Locate the cell with the specified text and output its (x, y) center coordinate. 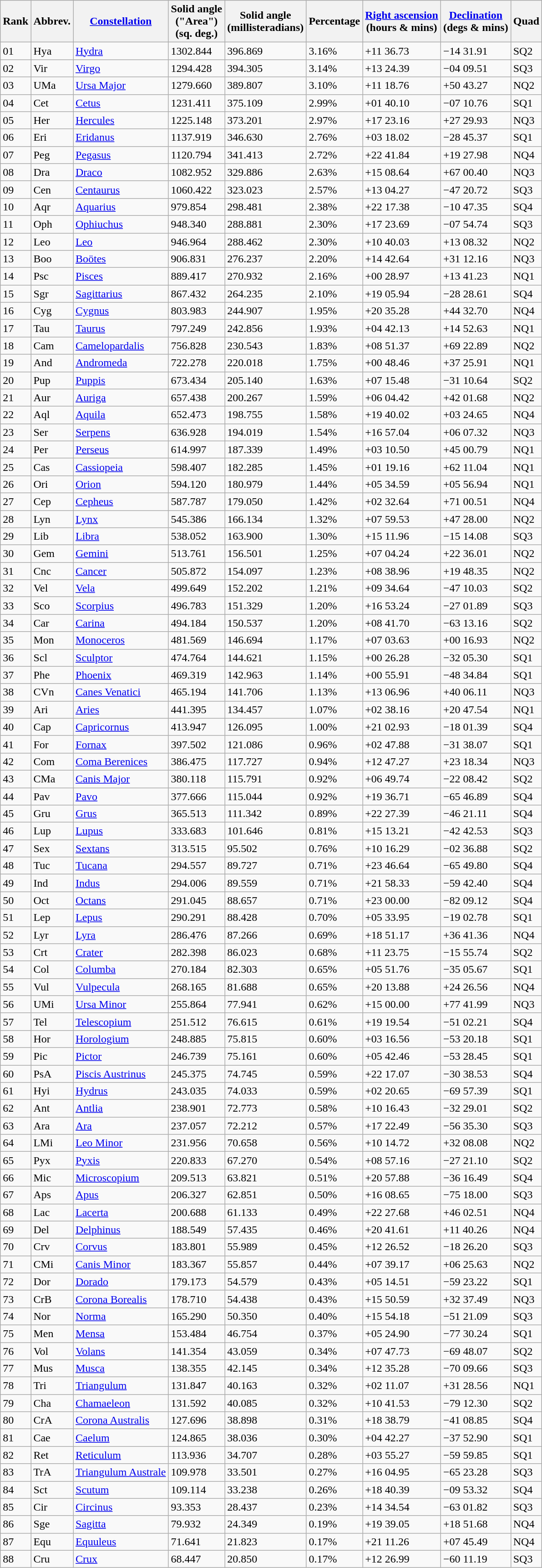
Columba (121, 970)
906.831 (197, 259)
146.694 (266, 640)
24 (15, 449)
14 (15, 276)
+15 00.00 (402, 1004)
Apus (121, 1195)
Cha (52, 1403)
+21 11.26 (402, 1542)
Canes Venatici (121, 692)
131.847 (197, 1386)
87.266 (266, 935)
1.63% (334, 380)
54 (15, 970)
109.114 (197, 1490)
268.165 (197, 987)
+42 01.68 (476, 398)
142.963 (266, 675)
+20 41.61 (402, 1230)
+22 41.84 (402, 155)
+07 59.53 (402, 519)
31 (15, 571)
1.21% (334, 588)
797.249 (197, 328)
0.44% (334, 1264)
−07 10.76 (476, 103)
11 (15, 224)
+19 27.98 (476, 155)
Com (52, 761)
Norma (121, 1316)
Equuleus (121, 1542)
+10 41.53 (402, 1403)
−48 34.84 (476, 675)
Quad (526, 21)
+14 34.54 (402, 1507)
+22 27.39 (402, 814)
+05 42.46 (402, 1056)
Scorpius (121, 606)
375.109 (266, 103)
Ori (52, 484)
Cap (52, 727)
Delphinus (121, 1230)
Capricornus (121, 727)
389.807 (266, 86)
Virgo (121, 68)
0.26% (334, 1490)
Eri (52, 138)
Telescopium (121, 1021)
Rank (15, 21)
1.45% (334, 467)
−18 26.20 (476, 1247)
+71 00.51 (476, 501)
+07 47.73 (402, 1351)
Lynx (121, 519)
545.386 (197, 519)
33.238 (266, 1490)
Piscis Austrinus (121, 1073)
Pisces (121, 276)
78 (15, 1386)
+23 18.34 (476, 761)
2.99% (334, 103)
Tel (52, 1021)
03 (15, 86)
73 (15, 1299)
+47 28.00 (476, 519)
803.983 (197, 311)
63 (15, 1126)
+19 36.71 (402, 797)
45 (15, 814)
Indus (121, 883)
Pegasus (121, 155)
Del (52, 1230)
182.285 (266, 467)
722.278 (197, 363)
+19 48.35 (476, 571)
68 (15, 1212)
Orion (121, 484)
+21 58.33 (402, 883)
Camelopardalis (121, 346)
Cetus (121, 103)
Gru (52, 814)
82.303 (266, 970)
75.161 (266, 1056)
Cen (52, 189)
179.050 (266, 501)
0.62% (334, 1004)
Cyg (52, 311)
2.76% (334, 138)
Vul (52, 987)
+01 40.10 (402, 103)
29 (15, 536)
07 (15, 155)
+16 08.65 (402, 1195)
1.13% (334, 692)
+40 06.11 (476, 692)
+05 24.90 (402, 1333)
165.290 (197, 1316)
+17 23.69 (402, 224)
+11 18.76 (402, 86)
144.621 (266, 658)
+10 16.43 (402, 1108)
1225.148 (197, 120)
380.118 (197, 779)
0.89% (334, 814)
+13 24.39 (402, 68)
Lup (52, 831)
−35 05.67 (476, 970)
52 (15, 935)
40 (15, 727)
Cep (52, 501)
Tau (52, 328)
60 (15, 1073)
Eridanus (121, 138)
62.851 (266, 1195)
1302.844 (197, 51)
55.989 (266, 1247)
+07 39.17 (402, 1264)
−59 42.40 (476, 883)
Sagittarius (121, 294)
153.484 (197, 1333)
−63 13.16 (476, 623)
Mon (52, 640)
Sagitta (121, 1524)
+17 23.16 (402, 120)
−36 16.49 (476, 1178)
+12 47.27 (402, 761)
−75 18.00 (476, 1195)
397.502 (197, 744)
373.201 (266, 120)
−51 21.09 (476, 1316)
+02 32.64 (402, 501)
76 (15, 1351)
−59 23.22 (476, 1282)
+18 51.68 (476, 1524)
183.367 (197, 1264)
61 (15, 1091)
71 (15, 1264)
1.75% (334, 363)
34 (15, 623)
64 (15, 1143)
Corona Australis (121, 1420)
Lyra (121, 935)
Mus (52, 1369)
150.537 (266, 623)
20.850 (266, 1559)
394.305 (266, 68)
Ursa Minor (121, 1004)
Sge (52, 1524)
+06 49.74 (402, 779)
+45 00.79 (476, 449)
UMi (52, 1004)
243.035 (197, 1091)
61.133 (266, 1212)
246.739 (197, 1056)
39 (15, 710)
−51 02.21 (476, 1021)
Sgr (52, 294)
237.057 (197, 1126)
+18 38.79 (402, 1420)
513.761 (197, 554)
Sct (52, 1490)
+46 02.51 (476, 1212)
−60 11.19 (476, 1559)
270.932 (266, 276)
1231.411 (197, 103)
Microscopium (121, 1178)
16 (15, 311)
131.592 (197, 1403)
84 (15, 1490)
−10 47.35 (476, 207)
51 (15, 918)
Ret (52, 1455)
948.340 (197, 224)
Oph (52, 224)
1.30% (334, 536)
Chamaeleon (121, 1403)
Dra (52, 172)
38 (15, 692)
Per (52, 449)
386.475 (197, 761)
2.38% (334, 207)
−04 09.51 (476, 68)
Fornax (121, 744)
163.900 (266, 536)
Caelum (121, 1438)
UMa (52, 86)
57.435 (266, 1230)
Decli­nation(degs & mins) (476, 21)
1294.428 (197, 68)
04 (15, 103)
Ind (52, 883)
93.353 (197, 1507)
−47 20.72 (476, 189)
−65 23.28 (476, 1472)
26 (15, 484)
75.815 (266, 1039)
−19 02.78 (476, 918)
77 (15, 1369)
Pup (52, 380)
Hercules (121, 120)
Lac (52, 1212)
0.50% (334, 1195)
43.059 (266, 1351)
+11 40.26 (476, 1230)
276.237 (266, 259)
113.936 (197, 1455)
614.997 (197, 449)
494.184 (197, 623)
+03 10.50 (402, 449)
20 (15, 380)
Canis Major (121, 779)
206.327 (197, 1195)
1082.952 (197, 172)
Vulpecula (121, 987)
2.97% (334, 120)
−30 38.53 (476, 1073)
3.10% (334, 86)
Reticulum (121, 1455)
Ursa Major (121, 86)
194.019 (266, 432)
Grus (121, 814)
37 (15, 675)
323.023 (266, 189)
Cir (52, 1507)
Puppis (121, 380)
205.140 (266, 380)
Aur (52, 398)
1.17% (334, 640)
2.16% (334, 276)
+05 14.51 (402, 1282)
587.787 (197, 501)
0.49% (334, 1212)
Triangulum Australe (121, 1472)
−02 36.88 (476, 848)
Cancer (121, 571)
24.349 (266, 1524)
Perseus (121, 449)
+22 17.38 (402, 207)
+13 41.23 (476, 276)
Ophiuchus (121, 224)
1279.660 (197, 86)
230.543 (266, 346)
255.864 (197, 1004)
115.044 (266, 797)
+04 42.13 (402, 328)
286.476 (197, 935)
69 (15, 1230)
+21 02.93 (402, 727)
441.395 (197, 710)
Lupus (121, 831)
−18 01.39 (476, 727)
36 (15, 658)
+05 33.95 (402, 918)
Libra (121, 536)
Boo (52, 259)
115.791 (266, 779)
30 (15, 554)
89.727 (266, 866)
188.549 (197, 1230)
67.270 (266, 1160)
22 (15, 415)
+19 40.02 (402, 415)
+09 34.64 (402, 588)
+13 04.27 (402, 189)
+10 14.72 (402, 1143)
46 (15, 831)
56 (15, 1004)
Cepheus (121, 501)
282.398 (197, 952)
Auriga (121, 398)
48 (15, 866)
200.688 (197, 1212)
Solid angle(millisteradians) (266, 21)
111.342 (266, 814)
−27 01.89 (476, 606)
0.40% (334, 1316)
117.727 (266, 761)
Pyxis (121, 1160)
Vela (121, 588)
2.63% (334, 172)
3.16% (334, 51)
+32 08.08 (476, 1143)
Tuc (52, 866)
Solid angle("Area")(sq. deg.) (197, 21)
+16 04.95 (402, 1472)
474.764 (197, 658)
33.501 (266, 1472)
−46 21.11 (476, 814)
Pictor (121, 1056)
Musca (121, 1369)
38.898 (266, 1420)
79.932 (197, 1524)
+10 40.03 (402, 242)
Ant (52, 1108)
0.51% (334, 1178)
Aquarius (121, 207)
124.865 (197, 1438)
Cygnus (121, 311)
+00 48.46 (402, 363)
Hydra (121, 51)
867.432 (197, 294)
Lyr (52, 935)
Cam (52, 346)
32 (15, 588)
Phe (52, 675)
183.801 (197, 1247)
+08 41.70 (402, 623)
+20 35.28 (402, 311)
1.14% (334, 675)
Lepus (121, 918)
+37 25.91 (476, 363)
Cae (52, 1438)
82 (15, 1455)
95.502 (266, 848)
85 (15, 1507)
+15 08.64 (402, 172)
594.120 (197, 484)
505.872 (197, 571)
40.085 (266, 1403)
141.706 (266, 692)
152.202 (266, 588)
−14 31.91 (476, 51)
127.696 (197, 1420)
+32 37.49 (476, 1299)
88.428 (266, 918)
+19 39.05 (402, 1524)
72.212 (266, 1126)
1.59% (334, 398)
0.69% (334, 935)
496.783 (197, 606)
+19 05.94 (402, 294)
270.184 (197, 970)
58 (15, 1039)
2.10% (334, 294)
+11 23.75 (402, 952)
Vel (52, 588)
538.052 (197, 536)
88.657 (266, 900)
288.462 (266, 242)
+04 42.27 (402, 1438)
+08 57.16 (402, 1160)
33 (15, 606)
10 (15, 207)
0.94% (334, 761)
187.339 (266, 449)
+67 00.40 (476, 172)
298.481 (266, 207)
+00 55.91 (402, 675)
0.57% (334, 1126)
178.710 (197, 1299)
+00 26.28 (402, 658)
Pav (52, 797)
−27 21.10 (476, 1160)
0.19% (334, 1524)
220.833 (197, 1160)
242.856 (266, 328)
652.473 (197, 415)
1.15% (334, 658)
Leo Minor (121, 1143)
121.086 (266, 744)
290.291 (197, 918)
0.23% (334, 1507)
Psc (52, 276)
294.557 (197, 866)
+17 22.49 (402, 1126)
+23 00.00 (402, 900)
Lacerta (121, 1212)
−15 14.08 (476, 536)
200.267 (266, 398)
1.58% (334, 415)
+03 24.65 (476, 415)
756.828 (197, 346)
Boötes (121, 259)
+07 15.48 (402, 380)
Pic (52, 1056)
46.754 (266, 1333)
Monoceros (121, 640)
89.559 (266, 883)
0.76% (334, 848)
0.37% (334, 1333)
291.045 (197, 900)
251.512 (197, 1021)
1.32% (334, 519)
38.036 (266, 1438)
+10 16.29 (402, 848)
35 (15, 640)
−07 54.74 (476, 224)
Constellation (121, 21)
1.42% (334, 501)
−32 05.30 (476, 658)
88 (15, 1559)
Car (52, 623)
+03 16.56 (402, 1039)
+36 41.36 (476, 935)
Sculptor (121, 658)
0.28% (334, 1455)
50.350 (266, 1316)
101.646 (266, 831)
889.417 (197, 276)
+07 04.24 (402, 554)
−70 09.66 (476, 1369)
+02 38.16 (402, 710)
Crux (121, 1559)
Cas (52, 467)
+06 04.42 (402, 398)
−53 20.18 (476, 1039)
−65 46.89 (476, 797)
+05 51.76 (402, 970)
+44 32.70 (476, 311)
+14 52.63 (476, 328)
1.07% (334, 710)
0.30% (334, 1438)
Vir (52, 68)
Tucana (121, 866)
66 (15, 1178)
1.54% (334, 432)
+05 56.94 (476, 484)
+50 43.27 (476, 86)
70.658 (266, 1143)
+03 18.02 (402, 138)
+02 47.88 (402, 744)
Taurus (121, 328)
CMa (52, 779)
Octans (121, 900)
−28 28.61 (476, 294)
244.907 (266, 311)
Mensa (121, 1333)
+22 36.01 (476, 554)
−82 09.12 (476, 900)
Canis Minor (121, 1264)
−59 59.85 (476, 1455)
166.134 (266, 519)
+08 38.96 (402, 571)
Scl (52, 658)
413.947 (197, 727)
+18 40.39 (402, 1490)
1.44% (334, 484)
05 (15, 120)
341.413 (266, 155)
For (52, 744)
Corvus (121, 1247)
+22 27.68 (402, 1212)
Men (52, 1333)
34.707 (266, 1455)
238.901 (197, 1108)
Abbrev. (52, 21)
231.956 (197, 1143)
PsA (52, 1073)
Cru (52, 1559)
+23 46.64 (402, 866)
1060.422 (197, 189)
+16 53.24 (402, 606)
2.20% (334, 259)
0.58% (334, 1108)
Equ (52, 1542)
+00 16.93 (476, 640)
−41 08.85 (476, 1420)
21 (15, 398)
Hya (52, 51)
+20 57.88 (402, 1178)
1.23% (334, 571)
179.173 (197, 1282)
81.688 (266, 987)
Antlia (121, 1108)
Horologium (121, 1039)
333.683 (197, 831)
1137.919 (197, 138)
Aql (52, 415)
Aps (52, 1195)
Volans (121, 1351)
06 (15, 138)
65 (15, 1160)
Centaurus (121, 189)
151.329 (266, 606)
220.018 (266, 363)
−79 12.30 (476, 1403)
+20 47.54 (476, 710)
−37 52.90 (476, 1438)
Sco (52, 606)
CMi (52, 1264)
54.579 (266, 1282)
346.630 (266, 138)
21.823 (266, 1542)
86 (15, 1524)
0.45% (334, 1247)
59 (15, 1056)
72 (15, 1282)
68.447 (197, 1559)
Dorado (121, 1282)
Carina (121, 623)
43 (15, 779)
63.821 (266, 1178)
Aqr (52, 207)
109.978 (197, 1472)
+19 19.54 (402, 1021)
−32 29.01 (476, 1108)
62 (15, 1108)
72.773 (266, 1108)
Sextans (121, 848)
Vol (52, 1351)
598.407 (197, 467)
−53 28.45 (476, 1056)
0.70% (334, 918)
209.513 (197, 1178)
946.964 (197, 242)
71.641 (197, 1542)
313.515 (197, 848)
1.25% (334, 554)
0.61% (334, 1021)
75 (15, 1333)
CrA (52, 1420)
−69 48.07 (476, 1351)
+13 06.96 (402, 692)
+77 41.99 (476, 1004)
Gem (52, 554)
+15 11.96 (402, 536)
67 (15, 1195)
156.501 (266, 554)
+24 26.56 (476, 987)
TrA (52, 1472)
Her (52, 120)
+12 26.99 (402, 1559)
1.49% (334, 449)
42.145 (266, 1369)
636.928 (197, 432)
Phoenix (121, 675)
0.96% (334, 744)
83 (15, 1472)
0.46% (334, 1230)
−15 55.74 (476, 952)
44 (15, 797)
08 (15, 172)
365.513 (197, 814)
673.434 (197, 380)
0.56% (334, 1143)
+07 03.63 (402, 640)
Andromeda (121, 363)
02 (15, 68)
499.649 (197, 588)
15 (15, 294)
979.854 (197, 207)
Crt (52, 952)
+12 26.52 (402, 1247)
And (52, 363)
Sex (52, 848)
54.438 (266, 1299)
+05 34.59 (402, 484)
Coma Berenices (121, 761)
154.097 (266, 571)
Lep (52, 918)
53 (15, 952)
+18 51.17 (402, 935)
Cnc (52, 571)
27 (15, 501)
Tri (52, 1386)
−56 35.30 (476, 1126)
−28 45.37 (476, 138)
396.869 (266, 51)
+31 12.16 (476, 259)
264.235 (266, 294)
47 (15, 848)
+22 17.07 (402, 1073)
+11 36.73 (402, 51)
134.457 (266, 710)
CrB (52, 1299)
25 (15, 467)
+27 29.93 (476, 120)
Per­cent­age (334, 21)
Hor (52, 1039)
74 (15, 1316)
+62 11.04 (476, 467)
2.72% (334, 155)
Cet (52, 103)
0.54% (334, 1160)
77.941 (266, 1004)
+31 28.56 (476, 1386)
Aries (121, 710)
80 (15, 1420)
76.615 (266, 1021)
294.006 (197, 883)
+08 51.37 (402, 346)
55.857 (266, 1264)
+16 57.04 (402, 432)
+20 13.88 (402, 987)
Mic (52, 1178)
+01 19.16 (402, 467)
−77 30.24 (476, 1333)
657.438 (197, 398)
1.00% (334, 727)
+06 07.32 (476, 432)
17 (15, 328)
1.95% (334, 311)
481.569 (197, 640)
87 (15, 1542)
18 (15, 346)
Circinus (121, 1507)
+07 45.49 (476, 1542)
Peg (52, 155)
+14 42.64 (402, 259)
Lib (52, 536)
74.745 (266, 1073)
Crv (52, 1247)
55 (15, 987)
Aquila (121, 415)
Col (52, 970)
Pavo (121, 797)
19 (15, 363)
248.885 (197, 1039)
Lyn (52, 519)
74.033 (266, 1091)
−63 01.82 (476, 1507)
57 (15, 1021)
3.14% (334, 68)
Gemini (121, 554)
180.979 (266, 484)
Corona Borealis (121, 1299)
Dor (52, 1282)
198.755 (266, 415)
+15 54.18 (402, 1316)
50 (15, 900)
−31 38.07 (476, 744)
23 (15, 432)
70 (15, 1247)
01 (15, 51)
49 (15, 883)
Ser (52, 432)
0.31% (334, 1420)
329.886 (266, 172)
−09 53.32 (476, 1490)
Scutum (121, 1490)
141.354 (197, 1351)
1.93% (334, 328)
09 (15, 189)
81 (15, 1438)
Pyx (52, 1160)
28.437 (266, 1507)
Nor (52, 1316)
+06 25.63 (476, 1264)
+69 22.89 (476, 346)
Hyi (52, 1091)
465.194 (197, 692)
+15 50.59 (402, 1299)
245.375 (197, 1073)
13 (15, 259)
469.319 (197, 675)
+02 11.07 (402, 1386)
Draco (121, 172)
Crater (121, 952)
126.095 (266, 727)
−22 08.42 (476, 779)
40.163 (266, 1386)
LMi (52, 1143)
Triangulum (121, 1386)
12 (15, 242)
288.881 (266, 224)
−47 10.03 (476, 588)
Oct (52, 900)
−65 49.80 (476, 866)
Serpens (121, 432)
0.81% (334, 831)
Cassiopeia (121, 467)
Hydrus (121, 1091)
+13 08.32 (476, 242)
138.355 (197, 1369)
0.27% (334, 1472)
+15 13.21 (402, 831)
41 (15, 744)
+03 55.27 (402, 1455)
−69 57.39 (476, 1091)
0.68% (334, 952)
86.023 (266, 952)
1.83% (334, 346)
−31 10.64 (476, 380)
+12 35.28 (402, 1369)
Ari (52, 710)
79 (15, 1403)
377.666 (197, 797)
1120.794 (197, 155)
−42 42.53 (476, 831)
+02 20.65 (402, 1091)
28 (15, 519)
+00 28.97 (402, 276)
Right ascension(hours & mins) (402, 21)
2.57% (334, 189)
CVn (52, 692)
42 (15, 761)
